Identify which cell holds the provided text, then report its (X, Y) central coordinate. 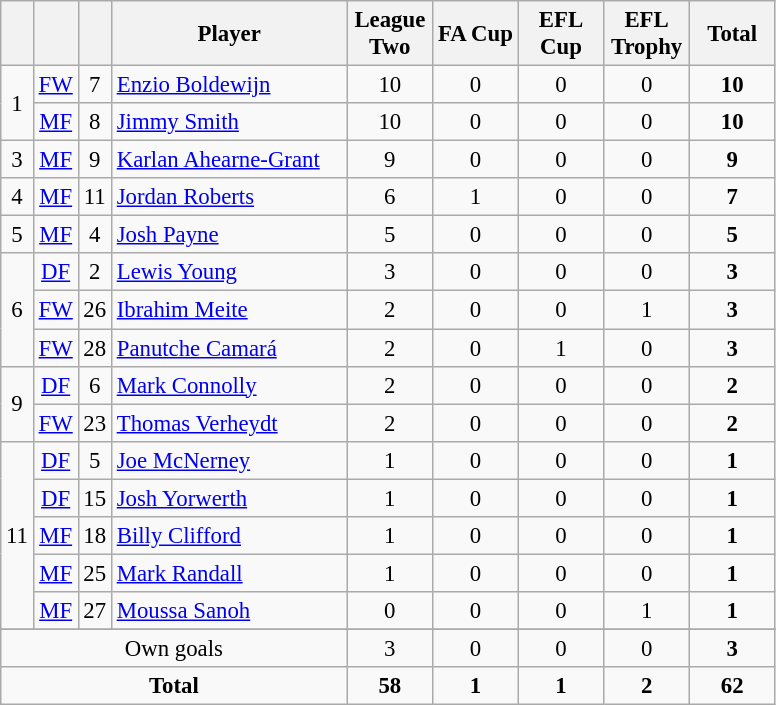
Ibrahim Meite (229, 310)
EFL Cup (561, 34)
Joe McNerney (229, 460)
18 (94, 536)
25 (94, 573)
Player (229, 34)
Jimmy Smith (229, 122)
8 (94, 122)
62 (732, 686)
Josh Payne (229, 235)
15 (94, 498)
Jordan Roberts (229, 197)
Panutche Camará (229, 348)
26 (94, 310)
23 (94, 423)
Thomas Verheydt (229, 423)
Josh Yorwerth (229, 498)
Karlan Ahearne-Grant (229, 160)
FA Cup (476, 34)
Own goals (174, 648)
League Two (390, 34)
Billy Clifford (229, 536)
EFL Trophy (647, 34)
27 (94, 611)
Mark Connolly (229, 385)
28 (94, 348)
Mark Randall (229, 573)
Lewis Young (229, 273)
Enzio Boldewijn (229, 85)
58 (390, 686)
Moussa Sanoh (229, 611)
